Output the [x, y] coordinate of the center of the cell containing the given text.  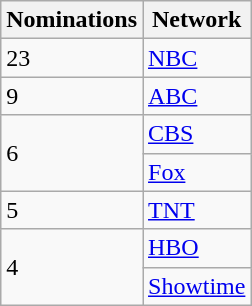
6 [72, 153]
HBO [196, 248]
Network [196, 20]
TNT [196, 210]
23 [72, 58]
ABC [196, 96]
NBC [196, 58]
5 [72, 210]
CBS [196, 134]
Nominations [72, 20]
Fox [196, 172]
Showtime [196, 286]
9 [72, 96]
4 [72, 267]
